Output the [X, Y] coordinate of the center of the cell containing the given text.  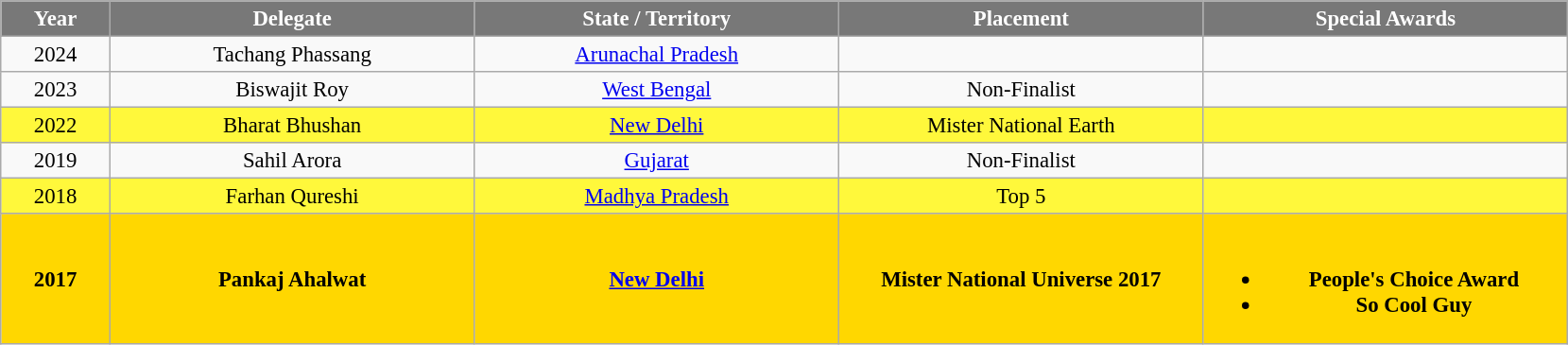
2019 [56, 161]
Mister National Universe 2017 [1022, 278]
Tachang Phassang [292, 55]
Mister National Earth [1022, 126]
2023 [56, 90]
Delegate [292, 19]
State / Territory [657, 19]
West Bengal [657, 90]
Biswajit Roy [292, 90]
Top 5 [1022, 197]
People's Choice AwardSo Cool Guy [1386, 278]
2022 [56, 126]
Bharat Bhushan [292, 126]
2024 [56, 55]
Sahil Arora [292, 161]
Madhya Pradesh [657, 197]
Year [56, 19]
Placement [1022, 19]
Special Awards [1386, 19]
2017 [56, 278]
Arunachal Pradesh [657, 55]
Pankaj Ahalwat [292, 278]
2018 [56, 197]
Gujarat [657, 161]
Farhan Qureshi [292, 197]
